Locate the cell with the specified text and output its (x, y) center coordinate. 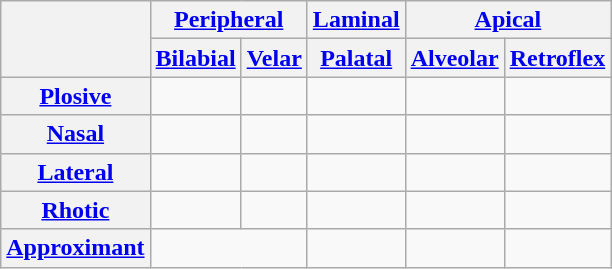
Lateral (76, 172)
Approximant (76, 248)
Velar (274, 58)
Bilabial (196, 58)
Retroflex (558, 58)
Rhotic (76, 210)
Apical (508, 20)
Peripheral (228, 20)
Nasal (76, 134)
Laminal (356, 20)
Alveolar (454, 58)
Plosive (76, 96)
Palatal (356, 58)
